Provide the (x, y) coordinate of the cell's center where the given text is located.  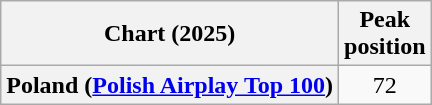
Peakposition (385, 34)
72 (385, 85)
Poland (Polish Airplay Top 100) (170, 85)
Chart (2025) (170, 34)
